Output the [x, y] coordinate of the center of the cell containing the given text.  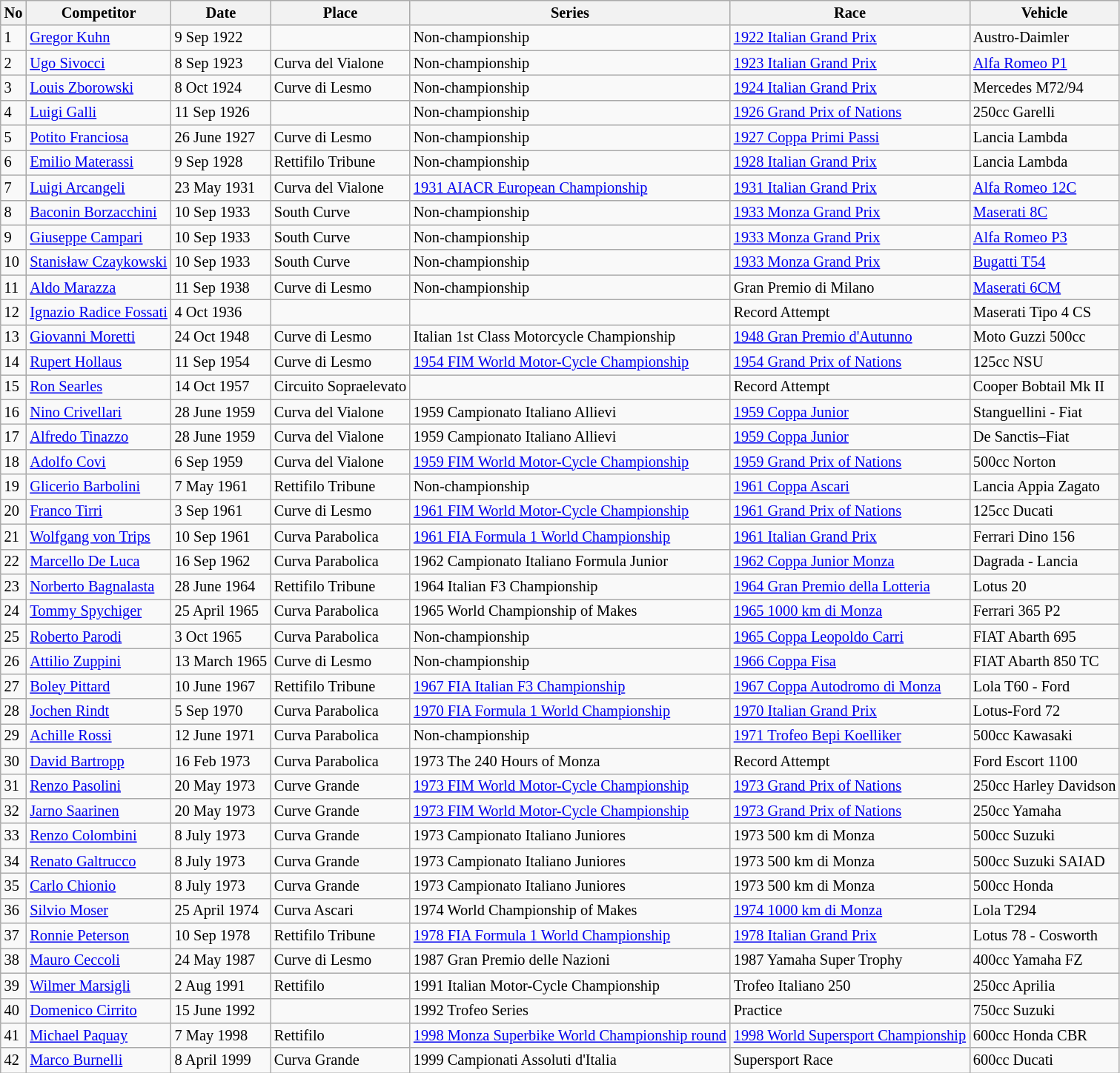
5 [13, 138]
1926 Grand Prix of Nations [849, 113]
5 Sep 1970 [221, 711]
1974 World Championship of Makes [570, 911]
1965 1000 km di Monza [849, 611]
Rupert Hollaus [98, 362]
1992 Trofeo Series [570, 1011]
Practice [849, 1011]
750cc Suzuki [1044, 1011]
3 Sep 1961 [221, 511]
Luigi Galli [98, 113]
27 [13, 686]
500cc Suzuki SAIAD [1044, 861]
1978 FIA Formula 1 World Championship [570, 936]
34 [13, 861]
Place [340, 13]
21 [13, 536]
26 [13, 661]
Ferrari Dino 156 [1044, 536]
3 Oct 1965 [221, 637]
Tommy Spychiger [98, 611]
500cc Kawasaki [1044, 736]
30 [13, 761]
Carlo Chionio [98, 886]
25 April 1965 [221, 611]
8 Sep 1923 [221, 63]
1967 FIA Italian F3 Championship [570, 686]
Lancia Appia Zagato [1044, 487]
Dagrada - Lancia [1044, 562]
500cc Suzuki [1044, 836]
1959 Grand Prix of Nations [849, 462]
Jochen Rindt [98, 711]
Silvio Moser [98, 911]
15 June 1992 [221, 1011]
9 Sep 1928 [221, 162]
1998 Monza Superbike World Championship round [570, 1035]
Glicerio Barbolini [98, 487]
1954 Grand Prix of Nations [849, 362]
1965 World Championship of Makes [570, 611]
7 May 1961 [221, 487]
1970 FIA Formula 1 World Championship [570, 711]
Alfredo Tinazzo [98, 436]
500cc Norton [1044, 462]
1998 World Supersport Championship [849, 1035]
40 [13, 1011]
Mercedes M72/94 [1044, 87]
Bugatti T54 [1044, 262]
Wilmer Marsigli [98, 986]
250cc Harley Davidson [1044, 786]
Curva Ascari [340, 911]
Domenico Cirrito [98, 1011]
Jarno Saarinen [98, 811]
Renato Galtrucco [98, 861]
Italian 1st Class Motorcycle Championship [570, 337]
1974 1000 km di Monza [849, 911]
38 [13, 960]
Giovanni Moretti [98, 337]
Vehicle [1044, 13]
16 Sep 1962 [221, 562]
11 Sep 1954 [221, 362]
1973 The 240 Hours of Monza [570, 761]
No [13, 13]
Circuito Sopraelevato [340, 387]
1931 Italian Grand Prix [849, 187]
Alfa Romeo 12C [1044, 187]
11 [13, 288]
33 [13, 836]
10 June 1967 [221, 686]
Stanguellini - Fiat [1044, 412]
Gran Premio di Milano [849, 288]
19 [13, 487]
23 May 1931 [221, 187]
FIAT Abarth 850 TC [1044, 661]
26 June 1927 [221, 138]
Adolfo Covi [98, 462]
28 June 1964 [221, 586]
8 Oct 1924 [221, 87]
Gregor Kuhn [98, 38]
Franco Tirri [98, 511]
37 [13, 936]
14 [13, 362]
Marcello De Luca [98, 562]
1961 FIM World Motor-Cycle Championship [570, 511]
1987 Yamaha Super Trophy [849, 960]
1924 Italian Grand Prix [849, 87]
Renzo Pasolini [98, 786]
1961 FIA Formula 1 World Championship [570, 536]
Lotus 20 [1044, 586]
Renzo Colombini [98, 836]
23 [13, 586]
Lola T294 [1044, 911]
Maserati 8C [1044, 213]
1965 Coppa Leopoldo Carri [849, 637]
8 [13, 213]
7 May 1998 [221, 1035]
Competitor [98, 13]
De Sanctis–Fiat [1044, 436]
1954 FIM World Motor-Cycle Championship [570, 362]
Cooper Bobtail Mk II [1044, 387]
Alfa Romeo P3 [1044, 237]
35 [13, 886]
3 [13, 87]
1 [13, 38]
1922 Italian Grand Prix [849, 38]
32 [13, 811]
1964 Gran Premio della Lotteria [849, 586]
12 [13, 312]
250cc Yamaha [1044, 811]
600cc Honda CBR [1044, 1035]
Austro-Daimler [1044, 38]
1987 Gran Premio delle Nazioni [570, 960]
1927 Coppa Primi Passi [849, 138]
14 Oct 1957 [221, 387]
Attilio Zuppini [98, 661]
1962 Campionato Italiano Formula Junior [570, 562]
1966 Coppa Fisa [849, 661]
11 Sep 1926 [221, 113]
20 [13, 511]
600cc Ducati [1044, 1060]
Maserati Tipo 4 CS [1044, 312]
Lola T60 - Ford [1044, 686]
1928 Italian Grand Prix [849, 162]
9 Sep 1922 [221, 38]
17 [13, 436]
1931 AIACR European Championship [570, 187]
Aldo Marazza [98, 288]
25 April 1974 [221, 911]
Ignazio Radice Fossati [98, 312]
Race [849, 13]
42 [13, 1060]
13 [13, 337]
9 [13, 237]
31 [13, 786]
8 April 1999 [221, 1060]
Maserati 6CM [1044, 288]
2 Aug 1991 [221, 986]
41 [13, 1035]
Giuseppe Campari [98, 237]
1967 Coppa Autodromo di Monza [849, 686]
6 Sep 1959 [221, 462]
1923 Italian Grand Prix [849, 63]
11 Sep 1938 [221, 288]
1961 Italian Grand Prix [849, 536]
1961 Coppa Ascari [849, 487]
250cc Aprilia [1044, 986]
6 [13, 162]
Moto Guzzi 500cc [1044, 337]
Baconin Borzacchini [98, 213]
Boley Pittard [98, 686]
1991 Italian Motor-Cycle Championship [570, 986]
25 [13, 637]
1962 Coppa Junior Monza [849, 562]
10 Sep 1978 [221, 936]
David Bartropp [98, 761]
7 [13, 187]
Mauro Ceccoli [98, 960]
28 [13, 711]
500cc Honda [1044, 886]
10 Sep 1961 [221, 536]
16 Feb 1973 [221, 761]
2 [13, 63]
Supersport Race [849, 1060]
24 Oct 1948 [221, 337]
Wolfgang von Trips [98, 536]
4 Oct 1936 [221, 312]
Nino Crivellari [98, 412]
1964 Italian F3 Championship [570, 586]
13 March 1965 [221, 661]
Louis Zborowski [98, 87]
Lotus 78 - Cosworth [1044, 936]
22 [13, 562]
FIAT Abarth 695 [1044, 637]
Alfa Romeo P1 [1044, 63]
12 June 1971 [221, 736]
125cc Ducati [1044, 511]
Lotus-Ford 72 [1044, 711]
Roberto Parodi [98, 637]
250cc Garelli [1044, 113]
Ron Searles [98, 387]
10 [13, 262]
24 [13, 611]
Luigi Arcangeli [98, 187]
24 May 1987 [221, 960]
Trofeo Italiano 250 [849, 986]
Ford Escort 1100 [1044, 761]
Ronnie Peterson [98, 936]
36 [13, 911]
1978 Italian Grand Prix [849, 936]
1961 Grand Prix of Nations [849, 511]
39 [13, 986]
Ugo Sivocci [98, 63]
18 [13, 462]
Date [221, 13]
125cc NSU [1044, 362]
Series [570, 13]
4 [13, 113]
Stanisław Czaykowski [98, 262]
Marco Burnelli [98, 1060]
Potito Franciosa [98, 138]
Achille Rossi [98, 736]
400cc Yamaha FZ [1044, 960]
Norberto Bagnalasta [98, 586]
1999 Campionati Assoluti d'Italia [570, 1060]
Michael Paquay [98, 1035]
Emilio Materassi [98, 162]
1959 FIM World Motor-Cycle Championship [570, 462]
29 [13, 736]
1948 Gran Premio d'Autunno [849, 337]
1971 Trofeo Bepi Koelliker [849, 736]
15 [13, 387]
1970 Italian Grand Prix [849, 711]
Ferrari 365 P2 [1044, 611]
16 [13, 412]
